Find where the given text appears and provide that cell's center as [X, Y] coordinate. 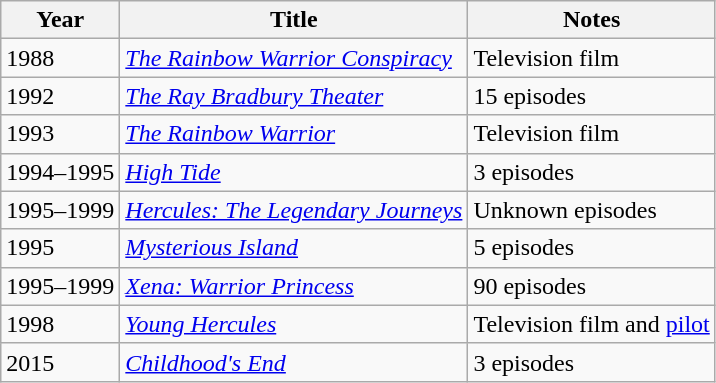
Television film and pilot [592, 324]
The Rainbow Warrior Conspiracy [294, 58]
The Ray Bradbury Theater [294, 96]
Xena: Warrior Princess [294, 286]
Young Hercules [294, 324]
Year [60, 20]
Mysterious Island [294, 248]
Hercules: The Legendary Journeys [294, 210]
Title [294, 20]
1998 [60, 324]
Childhood's End [294, 362]
1992 [60, 96]
2015 [60, 362]
1988 [60, 58]
Notes [592, 20]
15 episodes [592, 96]
90 episodes [592, 286]
High Tide [294, 172]
1995 [60, 248]
1994–1995 [60, 172]
Unknown episodes [592, 210]
1993 [60, 134]
The Rainbow Warrior [294, 134]
5 episodes [592, 248]
